Scan for the cell matching the given text and deliver its (X, Y) coordinate at center. 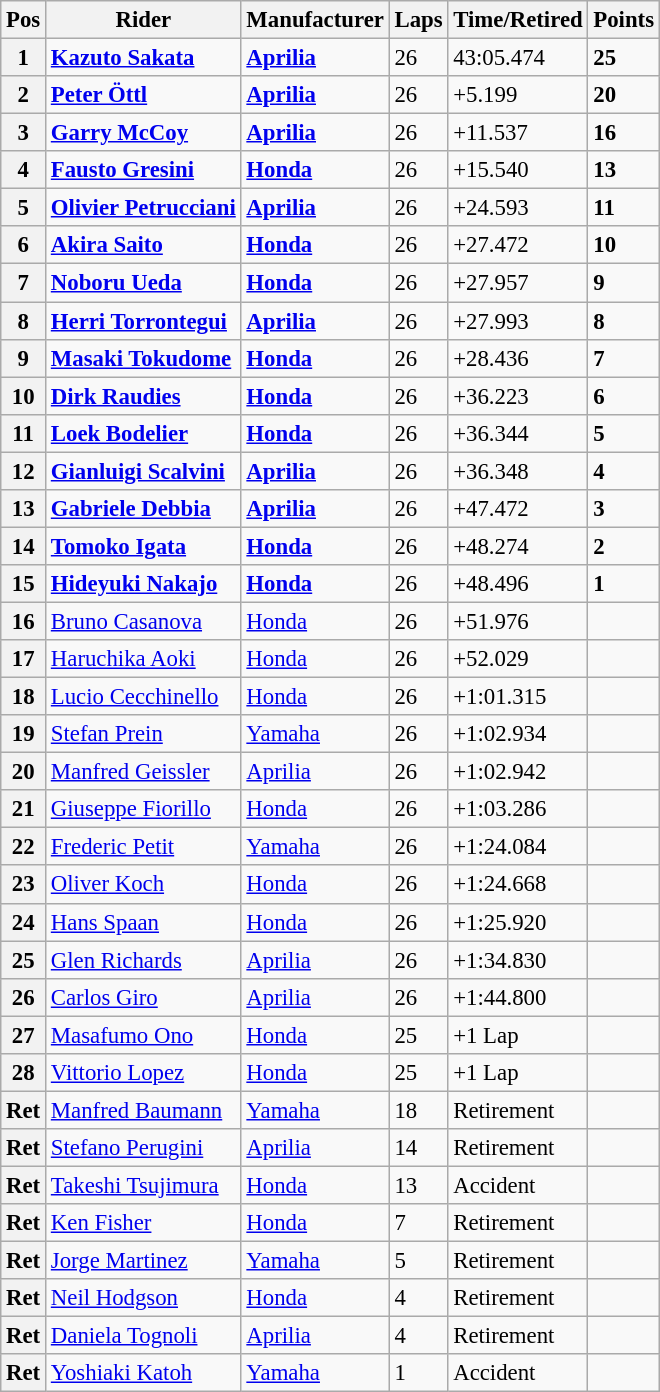
Gianluigi Scalvini (144, 471)
Neil Hodgson (144, 1298)
+1:02.934 (518, 734)
Gabriele Debbia (144, 509)
+1:24.668 (518, 885)
+47.472 (518, 509)
+24.593 (518, 208)
Vittorio Lopez (144, 1073)
28 (24, 1073)
Frederic Petit (144, 847)
+1:01.315 (518, 697)
Masaki Tokudome (144, 358)
27 (24, 1035)
Stefano Perugini (144, 1148)
+15.540 (518, 170)
Akira Saito (144, 245)
+48.274 (518, 546)
+1:44.800 (518, 997)
Fausto Gresini (144, 170)
43:05.474 (518, 58)
23 (24, 885)
+52.029 (518, 659)
+11.537 (518, 133)
+28.436 (518, 358)
+1:24.084 (518, 847)
Pos (24, 20)
Laps (418, 20)
Rider (144, 20)
Glen Richards (144, 960)
Jorge Martinez (144, 1261)
Dirk Raudies (144, 396)
Hideyuki Nakajo (144, 584)
19 (24, 734)
15 (24, 584)
Hans Spaan (144, 922)
+36.223 (518, 396)
Oliver Koch (144, 885)
Kazuto Sakata (144, 58)
Herri Torrontegui (144, 321)
Tomoko Igata (144, 546)
Manfred Baumann (144, 1110)
Time/Retired (518, 20)
+1:34.830 (518, 960)
Garry McCoy (144, 133)
+1:03.286 (518, 809)
21 (24, 809)
+36.348 (518, 471)
+27.472 (518, 245)
Daniela Tognoli (144, 1336)
Manufacturer (315, 20)
Noboru Ueda (144, 283)
+48.496 (518, 584)
Manfred Geissler (144, 772)
+5.199 (518, 95)
Peter Öttl (144, 95)
+1:02.942 (518, 772)
Bruno Casanova (144, 621)
Ken Fisher (144, 1223)
Carlos Giro (144, 997)
22 (24, 847)
Points (624, 20)
+27.957 (518, 283)
Yoshiaki Katoh (144, 1373)
12 (24, 471)
17 (24, 659)
Giuseppe Fiorillo (144, 809)
Takeshi Tsujimura (144, 1185)
Olivier Petrucciani (144, 208)
Loek Bodelier (144, 433)
Masafumo Ono (144, 1035)
24 (24, 922)
+36.344 (518, 433)
+1:25.920 (518, 922)
+51.976 (518, 621)
Lucio Cecchinello (144, 697)
+27.993 (518, 321)
Stefan Prein (144, 734)
Haruchika Aoki (144, 659)
